Output the (X, Y) coordinate of the center of the cell containing the given text.  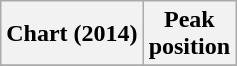
Peak position (189, 34)
Chart (2014) (72, 34)
